Provide the [X, Y] coordinate of the cell's center where the given text is located.  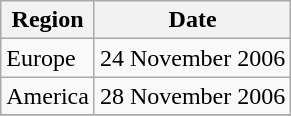
Europe [48, 58]
Date [192, 20]
24 November 2006 [192, 58]
America [48, 96]
28 November 2006 [192, 96]
Region [48, 20]
